Identify which cell holds the provided text, then report its [x, y] central coordinate. 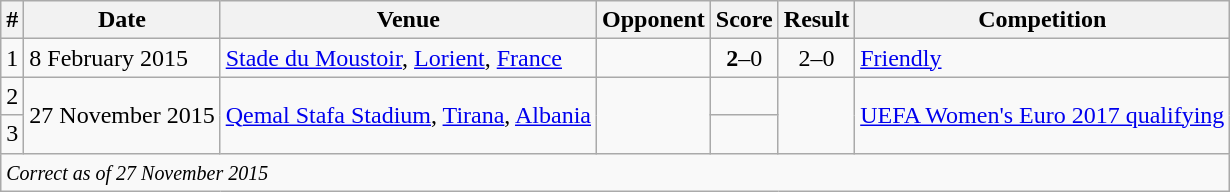
Competition [1042, 20]
Score [744, 20]
Date [122, 20]
3 [12, 134]
UEFA Women's Euro 2017 qualifying [1042, 115]
27 November 2015 [122, 115]
1 [12, 58]
Friendly [1042, 58]
2 [12, 96]
Qemal Stafa Stadium, Tirana, Albania [408, 115]
Stade du Moustoir, Lorient, France [408, 58]
# [12, 20]
Correct as of 27 November 2015 [616, 172]
Opponent [654, 20]
Result [816, 20]
Venue [408, 20]
8 February 2015 [122, 58]
